Extract the [x, y] coordinate from the center of the cell holding the provided text.  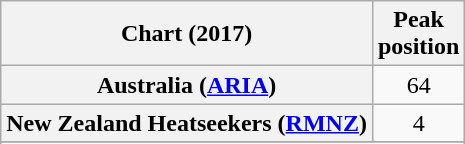
Chart (2017) [187, 34]
4 [418, 123]
Australia (ARIA) [187, 85]
New Zealand Heatseekers (RMNZ) [187, 123]
Peak position [418, 34]
64 [418, 85]
